From the cell containing the given text, extract its center point as [X, Y] coordinate. 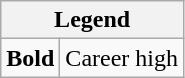
Bold [30, 58]
Career high [122, 58]
Legend [92, 20]
